For the text-containing cell, return its midpoint in [X, Y] coordinate format. 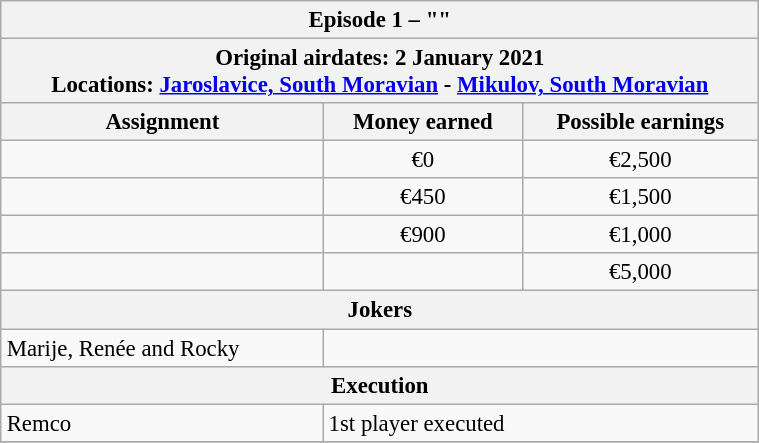
Remco [162, 423]
Original airdates: 2 January 2021Locations: Jaroslavice, South Moravian - Mikulov, South Moravian [380, 70]
€0 [422, 160]
Marije, Renée and Rocky [162, 347]
€450 [422, 197]
€1,500 [640, 197]
Jokers [380, 310]
Assignment [162, 122]
€2,500 [640, 160]
1st player executed [540, 423]
Possible earnings [640, 122]
Execution [380, 385]
Episode 1 – "" [380, 20]
€1,000 [640, 235]
€5,000 [640, 272]
Money earned [422, 122]
€900 [422, 235]
